Identify which cell holds the provided text, then report its (x, y) central coordinate. 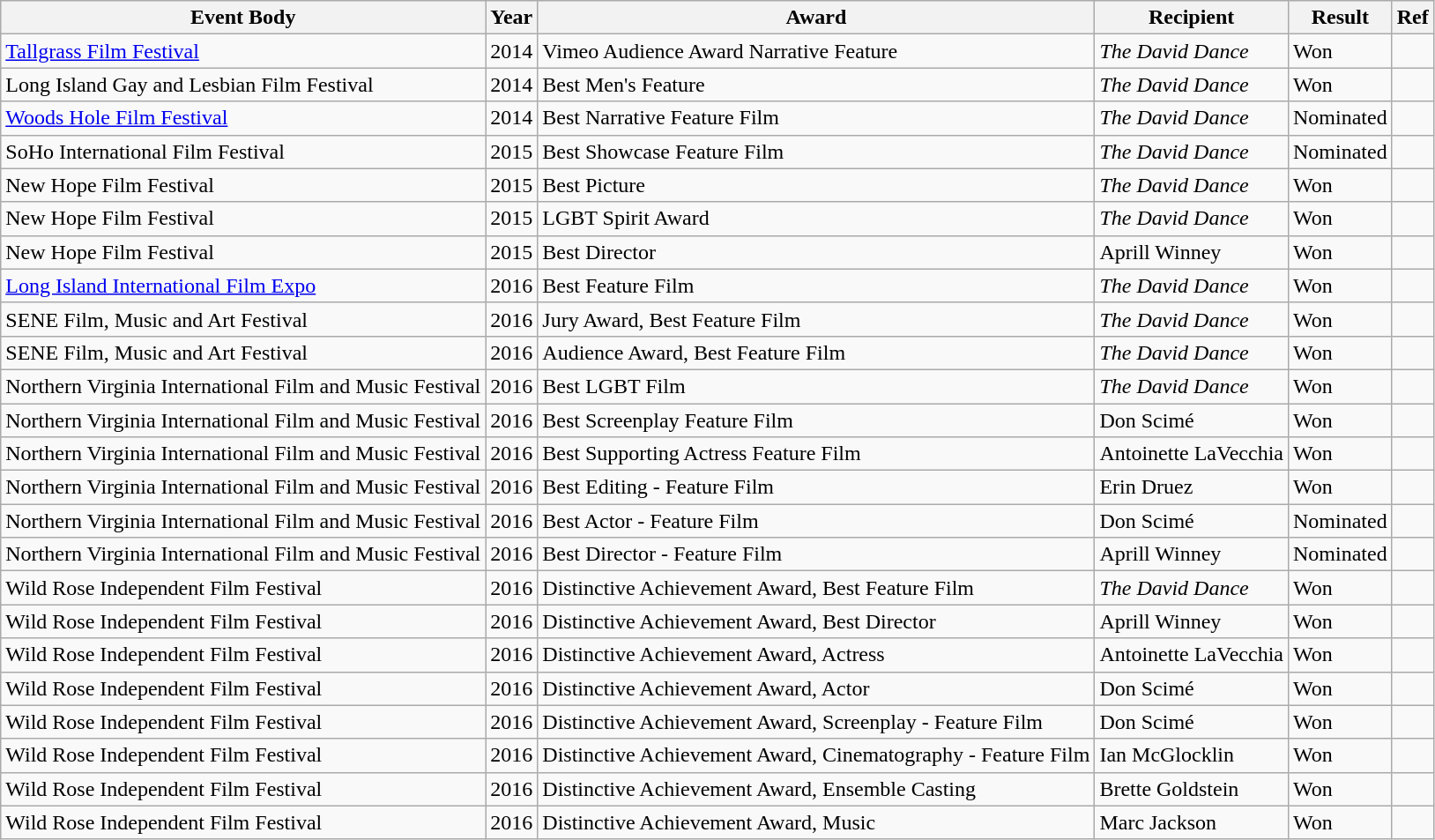
Distinctive Achievement Award, Actor (816, 688)
Marc Jackson (1192, 822)
Best Supporting Actress Feature Film (816, 454)
Result (1340, 18)
Woods Hole Film Festival (243, 118)
Distinctive Achievement Award, Cinematography - Feature Film (816, 755)
Year (511, 18)
Distinctive Achievement Award, Screenplay - Feature Film (816, 722)
Best Showcase Feature Film (816, 152)
Audience Award, Best Feature Film (816, 353)
Best Editing - Feature Film (816, 487)
Vimeo Audience Award Narrative Feature (816, 51)
Long Island Gay and Lesbian Film Festival (243, 85)
Tallgrass Film Festival (243, 51)
Best Feature Film (816, 286)
Erin Druez (1192, 487)
Best Men's Feature (816, 85)
Distinctive Achievement Award, Ensemble Casting (816, 789)
Distinctive Achievement Award, Best Director (816, 621)
Best Picture (816, 185)
Event Body (243, 18)
Award (816, 18)
SoHo International Film Festival (243, 152)
Long Island International Film Expo (243, 286)
Best Director (816, 252)
Jury Award, Best Feature Film (816, 319)
Ref (1412, 18)
Distinctive Achievement Award, Best Feature Film (816, 588)
Best Screenplay Feature Film (816, 420)
Best Narrative Feature Film (816, 118)
Best Director - Feature Film (816, 554)
Best LGBT Film (816, 386)
Best Actor - Feature Film (816, 521)
Distinctive Achievement Award, Music (816, 822)
LGBT Spirit Award (816, 219)
Ian McGlocklin (1192, 755)
Brette Goldstein (1192, 789)
Recipient (1192, 18)
Distinctive Achievement Award, Actress (816, 655)
